Provide the [X, Y] coordinate of the cell's center where the given text is located.  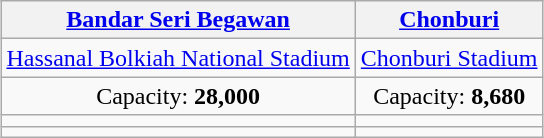
Chonburi [449, 20]
Capacity: 28,000 [178, 96]
Chonburi Stadium [449, 58]
Hassanal Bolkiah National Stadium [178, 58]
Capacity: 8,680 [449, 96]
Bandar Seri Begawan [178, 20]
